Find where the given text appears and provide that cell's center as (x, y) coordinate. 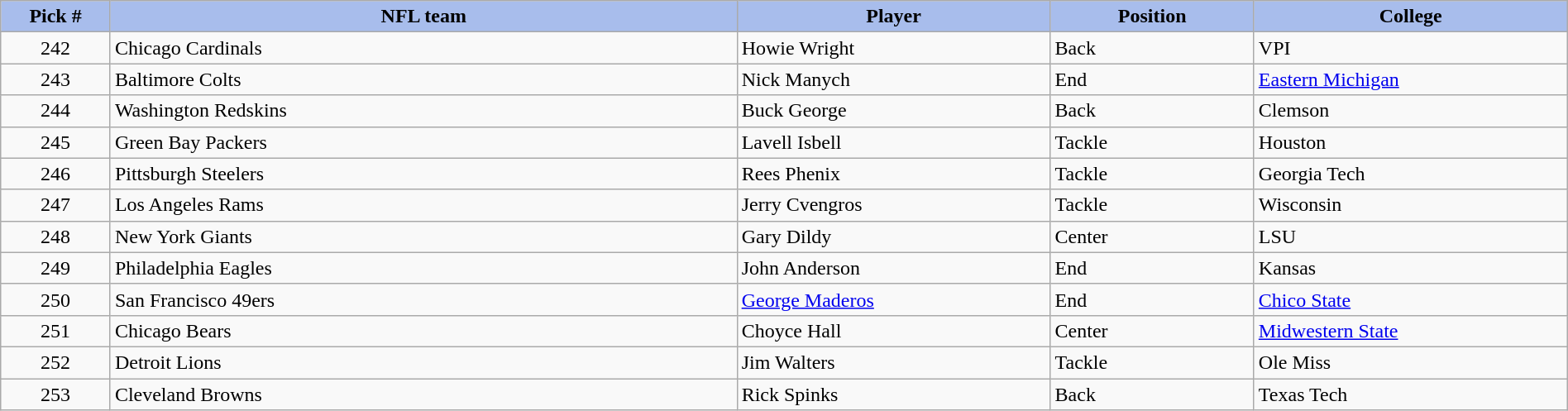
New York Giants (423, 237)
Midwestern State (1411, 331)
247 (56, 205)
NFL team (423, 17)
George Maderos (893, 299)
Pick # (56, 17)
242 (56, 48)
Ole Miss (1411, 362)
245 (56, 142)
Pittsburgh Steelers (423, 174)
Choyce Hall (893, 331)
250 (56, 299)
Howie Wright (893, 48)
Jim Walters (893, 362)
Chicago Bears (423, 331)
Green Bay Packers (423, 142)
243 (56, 79)
San Francisco 49ers (423, 299)
252 (56, 362)
Detroit Lions (423, 362)
246 (56, 174)
Lavell Isbell (893, 142)
Texas Tech (1411, 394)
244 (56, 111)
Player (893, 17)
Georgia Tech (1411, 174)
Los Angeles Rams (423, 205)
Kansas (1411, 268)
Position (1152, 17)
John Anderson (893, 268)
Nick Manych (893, 79)
Clemson (1411, 111)
Rees Phenix (893, 174)
Gary Dildy (893, 237)
253 (56, 394)
Washington Redskins (423, 111)
Philadelphia Eagles (423, 268)
Chicago Cardinals (423, 48)
249 (56, 268)
Rick Spinks (893, 394)
Buck George (893, 111)
College (1411, 17)
VPI (1411, 48)
Wisconsin (1411, 205)
Jerry Cvengros (893, 205)
251 (56, 331)
248 (56, 237)
Houston (1411, 142)
Baltimore Colts (423, 79)
Chico State (1411, 299)
Eastern Michigan (1411, 79)
Cleveland Browns (423, 394)
LSU (1411, 237)
